Determine the (x, y) coordinate at the center of the cell enclosing the given text.  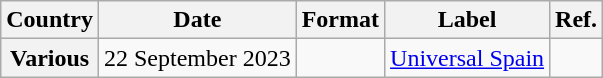
Various (50, 58)
Ref. (576, 20)
Label (468, 20)
22 September 2023 (197, 58)
Universal Spain (468, 58)
Date (197, 20)
Format (340, 20)
Country (50, 20)
